Scan for the cell matching the given text and deliver its [x, y] coordinate at center. 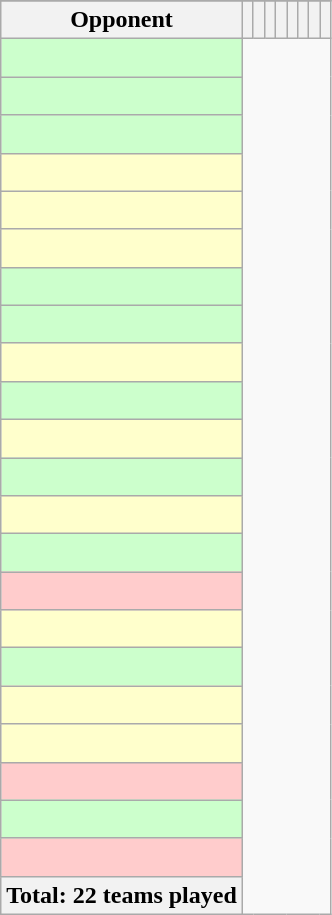
Opponent [122, 20]
Total: 22 teams played [122, 895]
